Scan for the cell matching the given text and deliver its [x, y] coordinate at center. 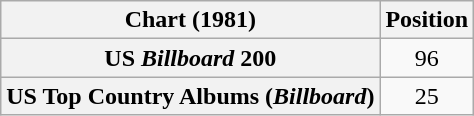
25 [427, 96]
US Top Country Albums (Billboard) [190, 96]
96 [427, 58]
US Billboard 200 [190, 58]
Position [427, 20]
Chart (1981) [190, 20]
